Capture the cell that displays the provided text and extract its (X, Y) central coordinate. 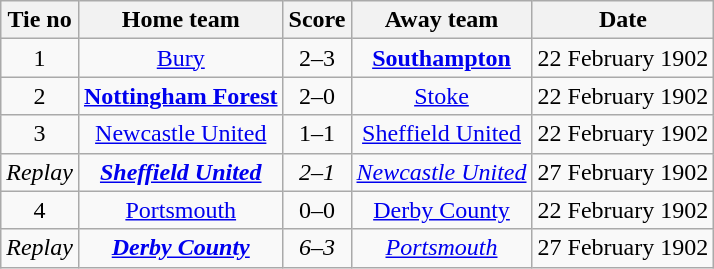
Bury (180, 58)
Tie no (40, 20)
2–3 (317, 58)
4 (40, 210)
Date (623, 20)
Nottingham Forest (180, 96)
2–0 (317, 96)
1–1 (317, 134)
Home team (180, 20)
3 (40, 134)
Away team (442, 20)
2 (40, 96)
6–3 (317, 248)
2–1 (317, 172)
Stoke (442, 96)
1 (40, 58)
Score (317, 20)
Southampton (442, 58)
0–0 (317, 210)
